Find where the given text appears and provide that cell's center as [X, Y] coordinate. 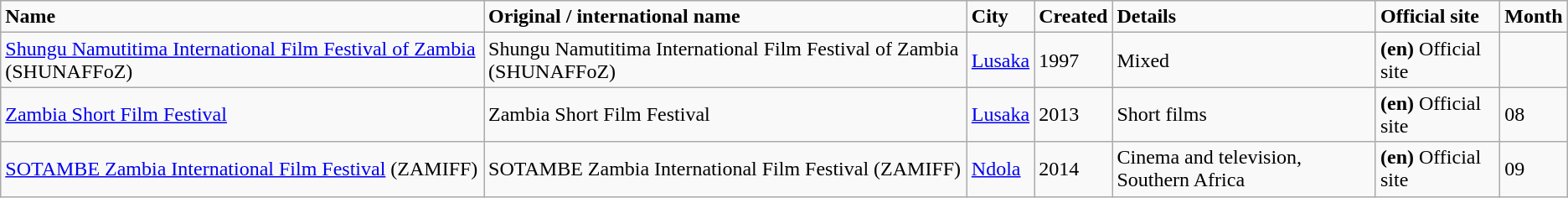
Ndola [1000, 169]
Original / international name [725, 17]
Created [1074, 17]
Official site [1437, 17]
Month [1534, 17]
Cinema and television, Southern Africa [1245, 169]
Name [243, 17]
2013 [1074, 114]
City [1000, 17]
Mixed [1245, 60]
1997 [1074, 60]
08 [1534, 114]
Short films [1245, 114]
2014 [1074, 169]
09 [1534, 169]
Details [1245, 17]
